Extract the (X, Y) coordinate from the center of the cell holding the provided text.  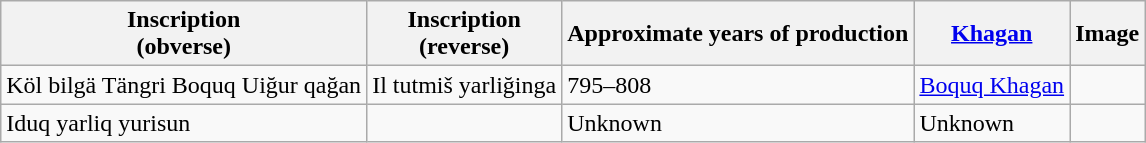
795–808 (738, 85)
Boquq Khagan (992, 85)
Il tutmiš yarliğinga (464, 85)
Inscription(obverse) (184, 34)
Köl bilgä Tängri Boquq Uiğur qağan (184, 85)
Image (1108, 34)
Khagan (992, 34)
Inscription(reverse) (464, 34)
Approximate years of production (738, 34)
Iduq yarliq yurisun (184, 123)
